Return the [x, y] coordinate for the center point of the cell that contains the specified text.  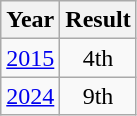
Result [98, 20]
2015 [30, 58]
4th [98, 58]
Year [30, 20]
2024 [30, 96]
9th [98, 96]
